Extract the [X, Y] coordinate from the center of the cell holding the provided text.  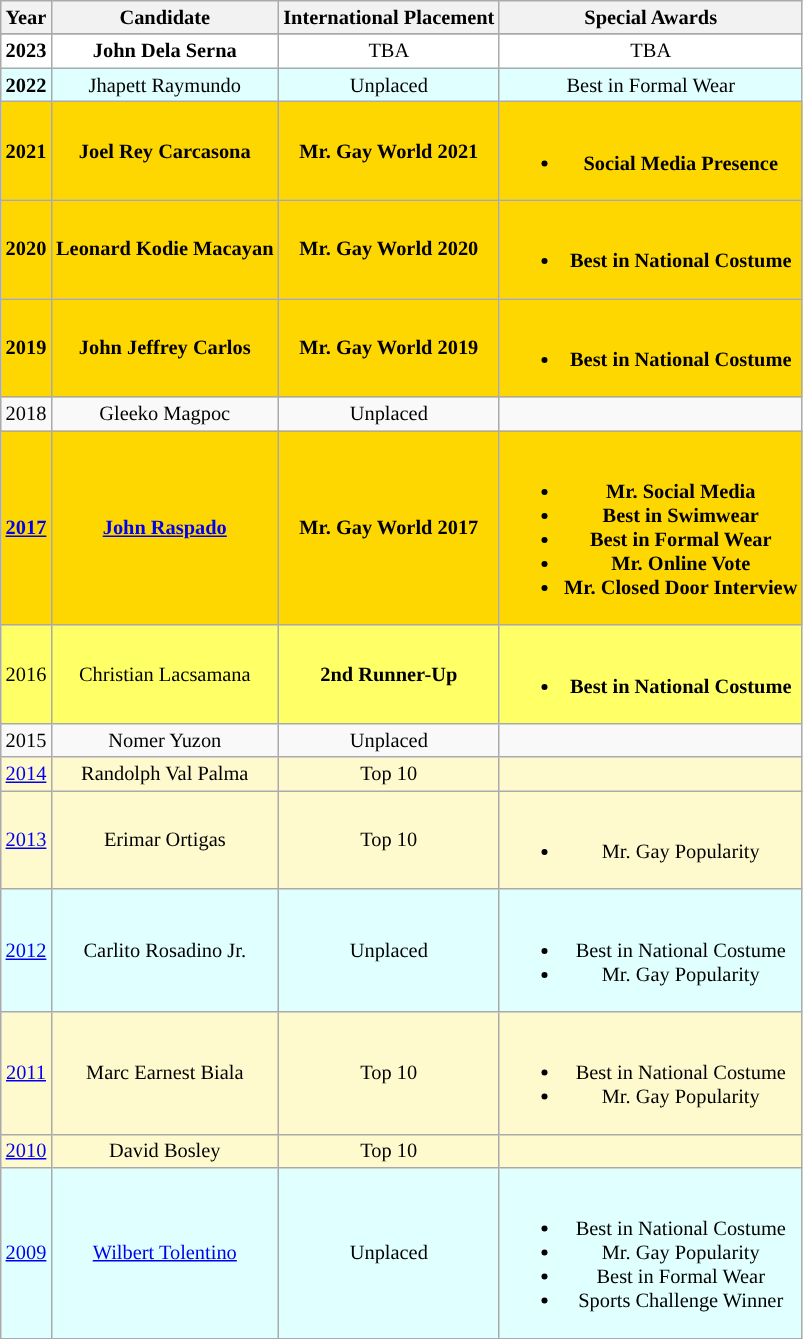
John Raspado [164, 527]
Jhapett Raymundo [164, 85]
Wilbert Tolentino [164, 1252]
2023 [26, 51]
Candidate [164, 17]
2nd Runner-Up [388, 674]
Mr. Gay World 2020 [388, 249]
International Placement [388, 17]
Erimar Ortigas [164, 839]
Mr. Gay Popularity [650, 839]
Christian Lacsamana [164, 674]
2021 [26, 150]
Nomer Yuzon [164, 740]
Best in National CostumeMr. Gay PopularityBest in Formal WearSports Challenge Winner [650, 1252]
Leonard Kodie Macayan [164, 249]
Mr. Gay World 2021 [388, 150]
Marc Earnest Biala [164, 1072]
Carlito Rosadino Jr. [164, 950]
2020 [26, 249]
2015 [26, 740]
2013 [26, 839]
Best in Formal Wear [650, 85]
2019 [26, 347]
Mr. Gay World 2019 [388, 347]
2018 [26, 414]
2009 [26, 1252]
2010 [26, 1151]
Gleeko Magpoc [164, 414]
2012 [26, 950]
Randolph Val Palma [164, 774]
Joel Rey Carcasona [164, 150]
2016 [26, 674]
John Dela Serna [164, 51]
2022 [26, 85]
Special Awards [650, 17]
Year [26, 17]
John Jeffrey Carlos [164, 347]
2011 [26, 1072]
Mr. Social MediaBest in SwimwearBest in Formal WearMr. Online VoteMr. Closed Door Interview [650, 527]
2017 [26, 527]
Social Media Presence [650, 150]
Mr. Gay World 2017 [388, 527]
David Bosley [164, 1151]
2014 [26, 774]
